Determine the (x, y) coordinate at the center of the cell enclosing the given text.  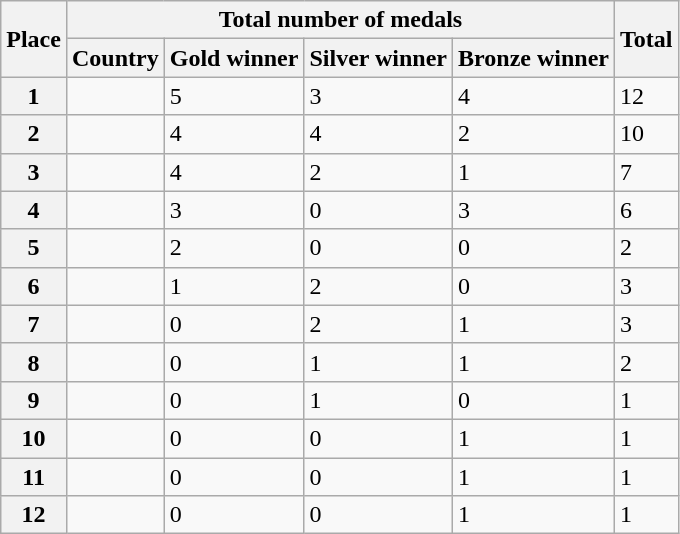
9 (34, 400)
Total number of medals (340, 20)
Silver winner (378, 58)
Total (647, 39)
Gold winner (234, 58)
Country (115, 58)
11 (34, 477)
8 (34, 362)
Place (34, 39)
Bronze winner (534, 58)
